Return the [X, Y] coordinate for the center point of the cell that contains the specified text.  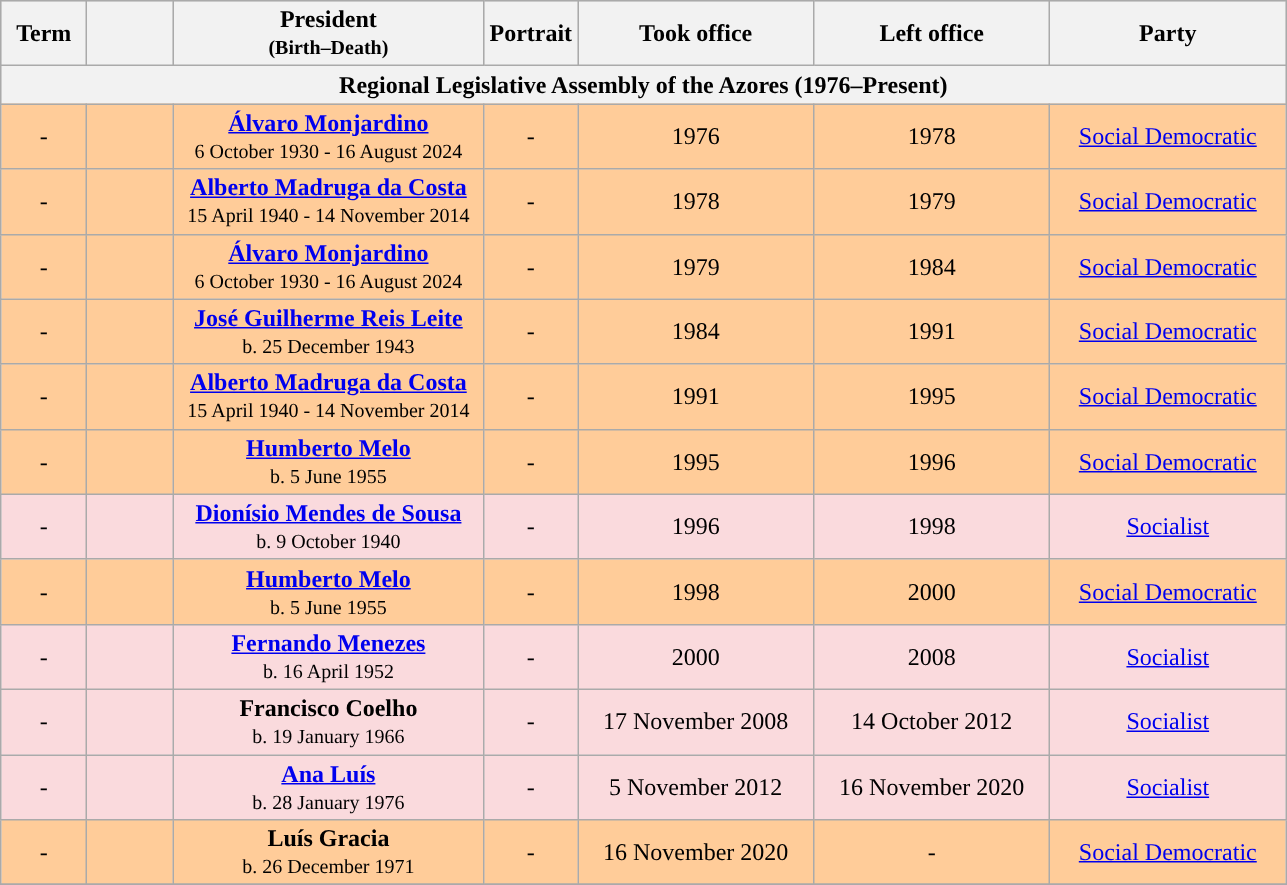
Term [44, 34]
2008 [932, 656]
Luís Graciab. 26 December 1971 [328, 852]
Regional Legislative Assembly of the Azores (1976–Present) [644, 85]
Portrait [531, 34]
Took office [696, 34]
Francisco Coelhob. 19 January 1966 [328, 722]
Fernando Menezesb. 16 April 1952 [328, 656]
1976 [696, 136]
5 November 2012 [696, 786]
Left office [932, 34]
Dionísio Mendes de Sousab. 9 October 1940 [328, 526]
17 November 2008 [696, 722]
Party [1168, 34]
Ana Luísb. 28 January 1976 [328, 786]
President(Birth–Death) [328, 34]
14 October 2012 [932, 722]
José Guilherme Reis Leiteb. 25 December 1943 [328, 332]
